Pinpoint the cell where the given text exists, returning its (X, Y) midpoint coordinate. 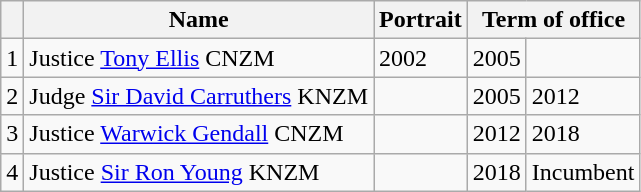
Portrait (421, 20)
Name (199, 20)
Justice Warwick Gendall CNZM (199, 134)
Justice Sir Ron Young KNZM (199, 172)
2002 (421, 58)
Incumbent (583, 172)
3 (12, 134)
4 (12, 172)
Justice Tony Ellis CNZM (199, 58)
2 (12, 96)
Term of office (554, 20)
Judge Sir David Carruthers KNZM (199, 96)
1 (12, 58)
